Capture the cell that displays the provided text and extract its (X, Y) central coordinate. 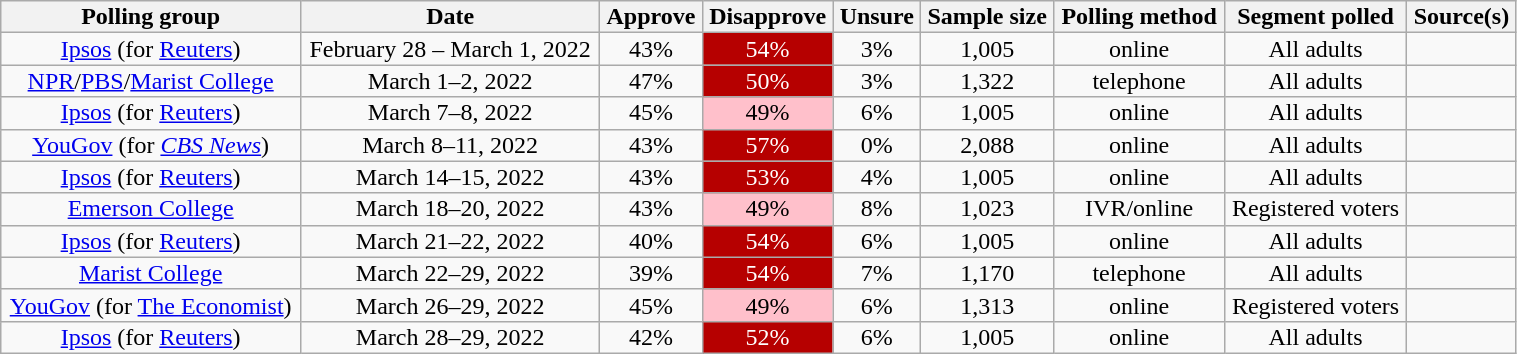
42% (651, 337)
March 18–20, 2022 (450, 209)
Disapprove (768, 17)
50% (768, 81)
YouGov (for The Economist) (151, 305)
0% (876, 145)
Approve (651, 17)
March 1–2, 2022 (450, 81)
Polling group (151, 17)
March 14–15, 2022 (450, 177)
Sample size (986, 17)
1,023 (986, 209)
March 22–29, 2022 (450, 273)
March 28–29, 2022 (450, 337)
52% (768, 337)
Source(s) (1462, 17)
Emerson College (151, 209)
4% (876, 177)
YouGov (for CBS News) (151, 145)
7% (876, 273)
March 21–22, 2022 (450, 241)
1,170 (986, 273)
2,088 (986, 145)
Polling method (1139, 17)
40% (651, 241)
8% (876, 209)
53% (768, 177)
39% (651, 273)
Unsure (876, 17)
NPR/PBS/Marist College (151, 81)
47% (651, 81)
Segment polled (1316, 17)
IVR/online (1139, 209)
1,313 (986, 305)
March 8–11, 2022 (450, 145)
57% (768, 145)
March 26–29, 2022 (450, 305)
Date (450, 17)
February 28 – March 1, 2022 (450, 49)
Marist College (151, 273)
1,322 (986, 81)
March 7–8, 2022 (450, 113)
